Output the [X, Y] coordinate of the center of the cell containing the given text.  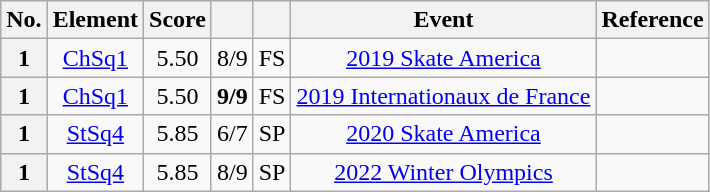
2019 Skate America [444, 58]
Element [95, 20]
6/7 [232, 134]
Event [444, 20]
9/9 [232, 96]
Reference [652, 20]
2020 Skate America [444, 134]
2022 Winter Olympics [444, 172]
No. [24, 20]
Score [178, 20]
2019 Internationaux de France [444, 96]
